Detect which cell encompasses the target text, then output its (X, Y) center coordinate. 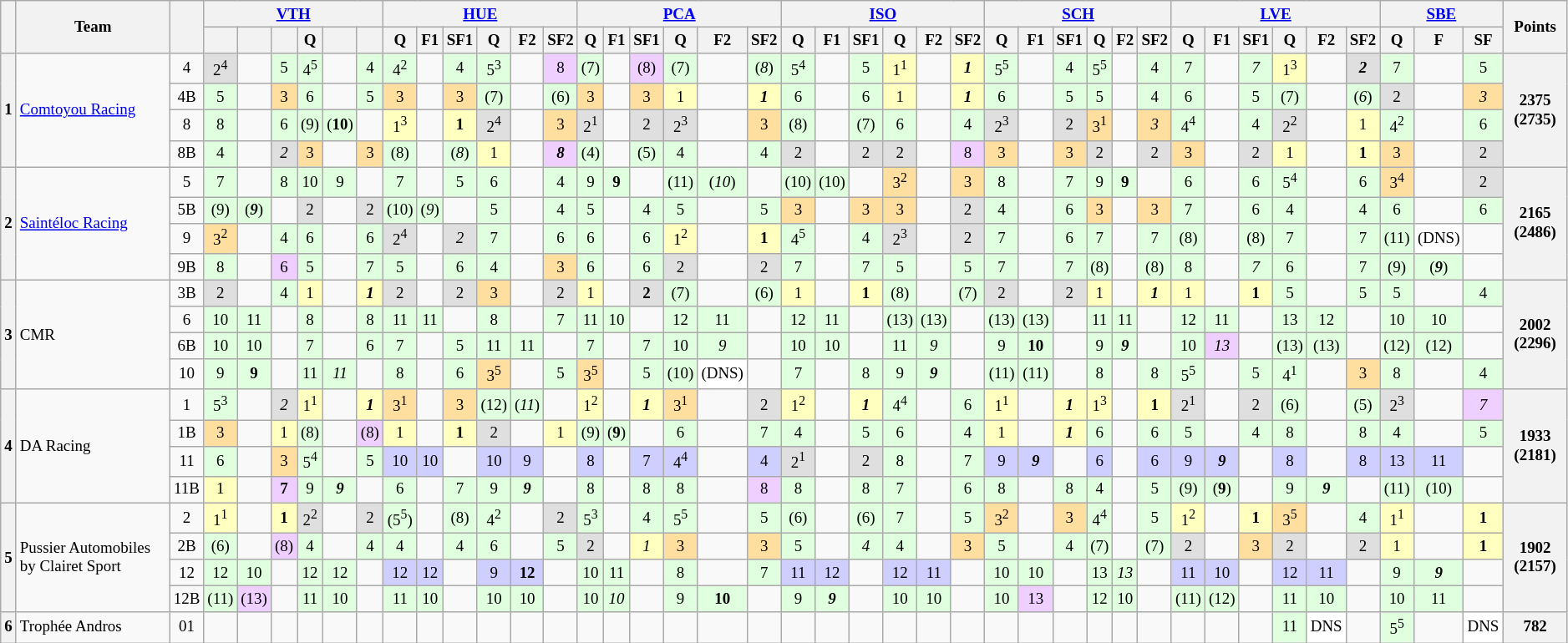
Team (93, 27)
2002 (2296) (1535, 334)
Trophée Andros (93, 627)
6B (187, 346)
ISO (883, 13)
Points (1535, 27)
F (1439, 40)
1933 (2181) (1535, 446)
LVE (1275, 13)
3B (187, 293)
Pussier Automobiles by Clairet Sport (93, 558)
CMR (93, 334)
11B (187, 489)
DA Racing (93, 446)
SCH (1078, 13)
2B (187, 546)
PCA (679, 13)
2375 (2735) (1535, 109)
9B (187, 267)
Comtoyou Racing (93, 109)
8B (187, 154)
Saintéloc Racing (93, 223)
12B (187, 599)
(4) (590, 154)
(55) (399, 518)
VTH (294, 13)
SF (1484, 40)
4B (187, 97)
2165 (2486) (1535, 223)
41 (1290, 374)
782 (1535, 627)
SBE (1442, 13)
1902 (2157) (1535, 558)
01 (187, 627)
34 (1397, 181)
HUE (480, 13)
1B (187, 433)
5B (187, 210)
